Determine the [X, Y] coordinate at the center of the cell enclosing the given text.  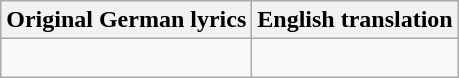
English translation [355, 20]
Original German lyrics [126, 20]
